Find where the given text appears and provide that cell's center as (x, y) coordinate. 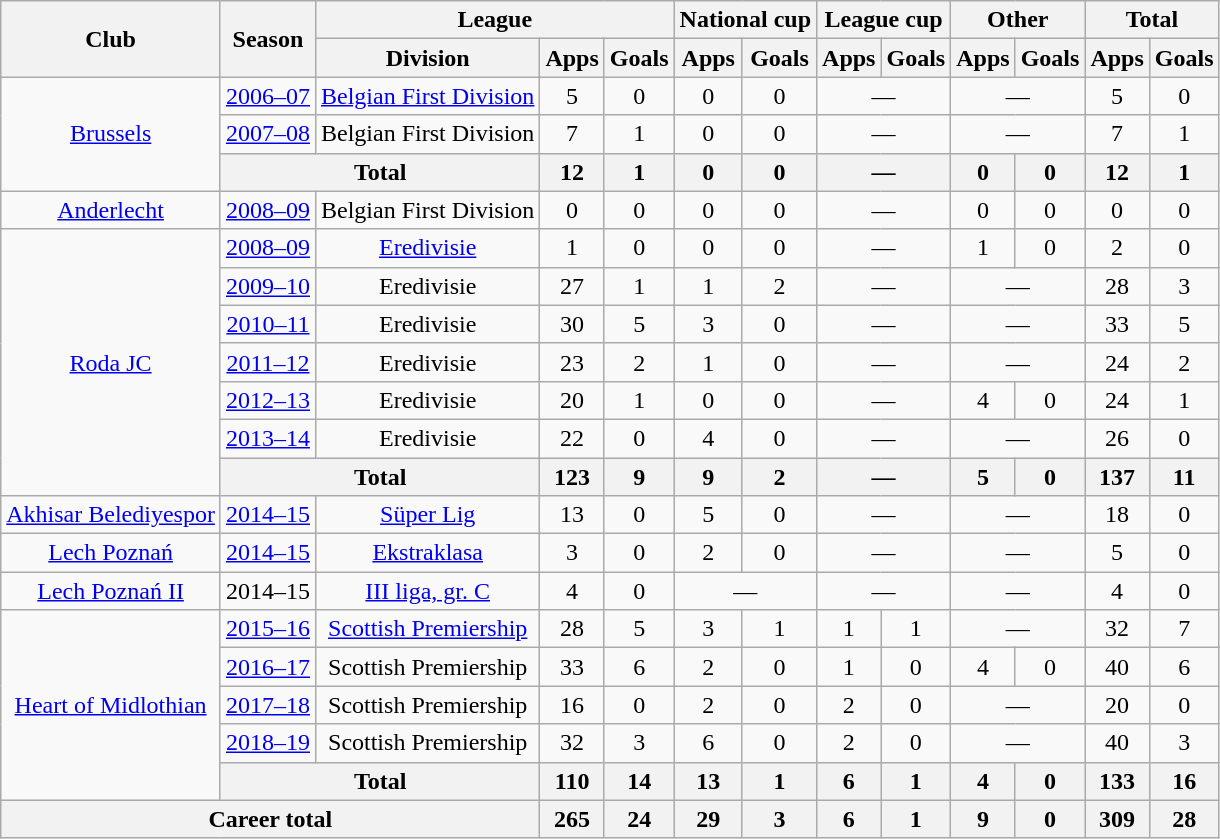
Brussels (111, 134)
2012–13 (268, 400)
National cup (745, 20)
Ekstraklasa (427, 553)
110 (572, 781)
2016–17 (268, 667)
309 (1117, 819)
Division (427, 58)
133 (1117, 781)
2017–18 (268, 705)
League cup (884, 20)
Lech Poznań II (111, 591)
Roda JC (111, 362)
Other (1018, 20)
2018–19 (268, 743)
2007–08 (268, 134)
Süper Lig (427, 515)
23 (572, 362)
Heart of Midlothian (111, 705)
26 (1117, 438)
2010–11 (268, 324)
Lech Poznań (111, 553)
29 (708, 819)
Season (268, 39)
14 (639, 781)
22 (572, 438)
2006–07 (268, 96)
265 (572, 819)
Club (111, 39)
2013–14 (268, 438)
Anderlecht (111, 210)
III liga, gr. C (427, 591)
27 (572, 286)
2009–10 (268, 286)
League (494, 20)
30 (572, 324)
11 (1184, 477)
Career total (270, 819)
2015–16 (268, 629)
137 (1117, 477)
Akhisar Belediyespor (111, 515)
123 (572, 477)
18 (1117, 515)
2011–12 (268, 362)
